Capture the cell that displays the provided text and extract its (X, Y) central coordinate. 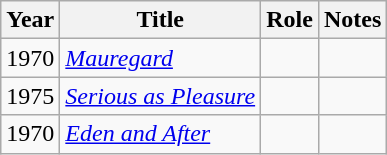
Role (290, 20)
Year (30, 20)
Title (160, 20)
1975 (30, 96)
Mauregard (160, 58)
Serious as Pleasure (160, 96)
Notes (352, 20)
Eden and After (160, 134)
